Find where the given text appears and provide that cell's center as (X, Y) coordinate. 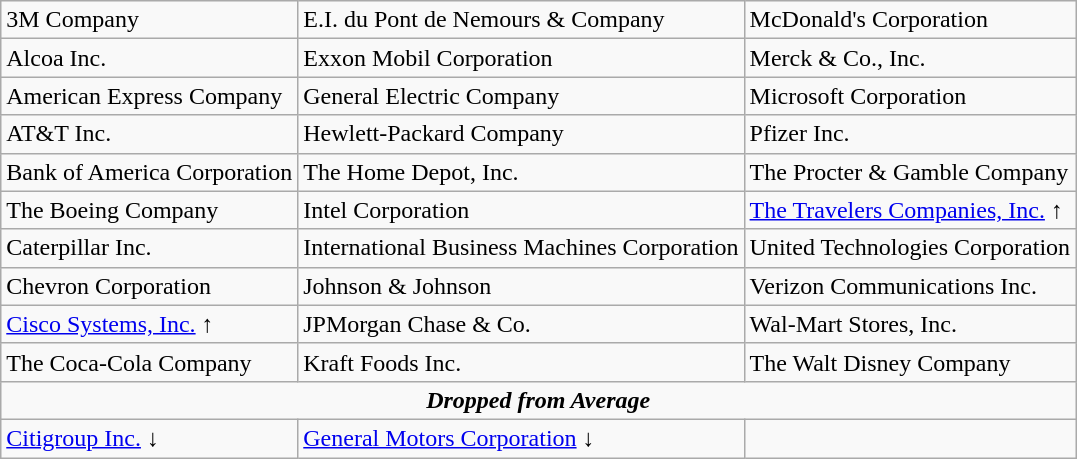
International Business Machines Corporation (521, 248)
Wal-Mart Stores, Inc. (910, 324)
Verizon Communications Inc. (910, 286)
Hewlett-Packard Company (521, 134)
Exxon Mobil Corporation (521, 58)
Bank of America Corporation (150, 172)
The Procter & Gamble Company (910, 172)
The Coca-Cola Company (150, 362)
The Walt Disney Company (910, 362)
Microsoft Corporation (910, 96)
Pfizer Inc. (910, 134)
McDonald's Corporation (910, 20)
General Motors Corporation ↓ (521, 438)
General Electric Company (521, 96)
Dropped from Average (538, 400)
The Home Depot, Inc. (521, 172)
The Travelers Companies, Inc. ↑ (910, 210)
JPMorgan Chase & Co. (521, 324)
The Boeing Company (150, 210)
Cisco Systems, Inc. ↑ (150, 324)
Kraft Foods Inc. (521, 362)
United Technologies Corporation (910, 248)
Intel Corporation (521, 210)
Alcoa Inc. (150, 58)
E.I. du Pont de Nemours & Company (521, 20)
Merck & Co., Inc. (910, 58)
Caterpillar Inc. (150, 248)
Citigroup Inc. ↓ (150, 438)
Chevron Corporation (150, 286)
3M Company (150, 20)
American Express Company (150, 96)
AT&T Inc. (150, 134)
Johnson & Johnson (521, 286)
